For the text-containing cell, return its midpoint in [X, Y] coordinate format. 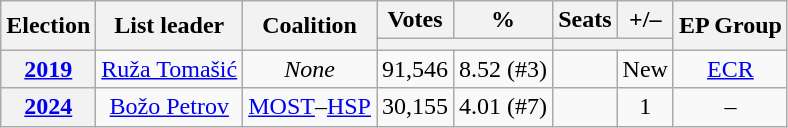
MOST–HSP [310, 107]
New [645, 69]
None [310, 69]
4.01 (#7) [504, 107]
1 [645, 107]
List leader [170, 26]
– [730, 107]
Seats [585, 20]
2024 [48, 107]
Ruža Tomašić [170, 69]
EP Group [730, 26]
Election [48, 26]
Božo Petrov [170, 107]
ECR [730, 69]
8.52 (#3) [504, 69]
+/– [645, 20]
% [504, 20]
30,155 [414, 107]
91,546 [414, 69]
Votes [414, 20]
Coalition [310, 26]
2019 [48, 69]
